Return (x, y) of the center of cell containing provided text 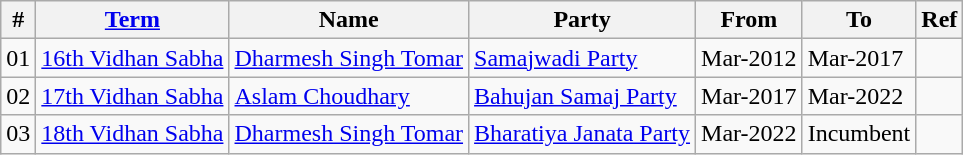
Samajwadi Party (582, 58)
03 (18, 134)
Term (132, 20)
17th Vidhan Sabha (132, 96)
# (18, 20)
02 (18, 96)
18th Vidhan Sabha (132, 134)
Incumbent (859, 134)
Ref (940, 20)
Bharatiya Janata Party (582, 134)
Name (349, 20)
Bahujan Samaj Party (582, 96)
Party (582, 20)
Aslam Choudhary (349, 96)
01 (18, 58)
To (859, 20)
16th Vidhan Sabha (132, 58)
From (750, 20)
Mar-2012 (750, 58)
